Find where the given text appears and provide that cell's center as (x, y) coordinate. 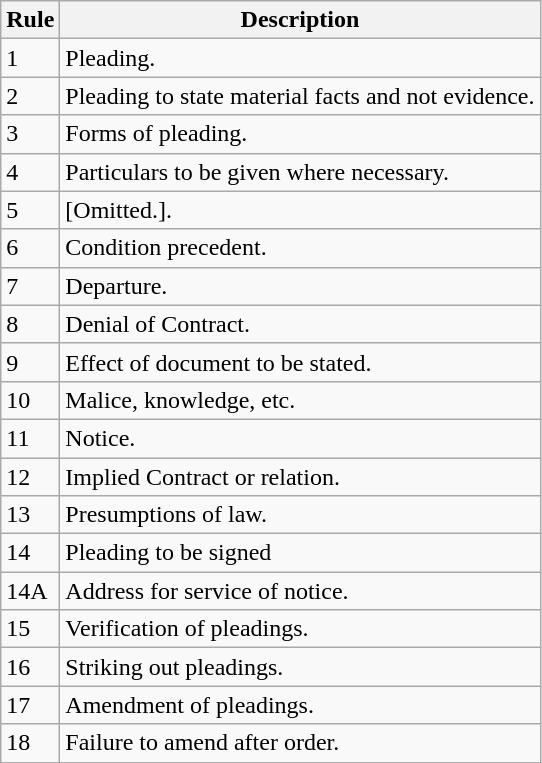
Implied Contract or relation. (300, 477)
8 (30, 324)
[Omitted.]. (300, 210)
Departure. (300, 286)
9 (30, 362)
Forms of pleading. (300, 134)
14A (30, 591)
Pleading to state material facts and not evidence. (300, 96)
Particulars to be given where necessary. (300, 172)
16 (30, 667)
4 (30, 172)
7 (30, 286)
Denial of Contract. (300, 324)
Verification of pleadings. (300, 629)
17 (30, 705)
18 (30, 743)
3 (30, 134)
12 (30, 477)
Condition precedent. (300, 248)
13 (30, 515)
11 (30, 438)
Failure to amend after order. (300, 743)
Pleading. (300, 58)
Description (300, 20)
Effect of document to be stated. (300, 362)
6 (30, 248)
2 (30, 96)
10 (30, 400)
Malice, knowledge, etc. (300, 400)
Notice. (300, 438)
15 (30, 629)
5 (30, 210)
Pleading to be signed (300, 553)
Rule (30, 20)
Address for service of notice. (300, 591)
Striking out pleadings. (300, 667)
Presumptions of law. (300, 515)
Amendment of pleadings. (300, 705)
1 (30, 58)
14 (30, 553)
